From the cell containing the given text, extract its center point as (X, Y) coordinate. 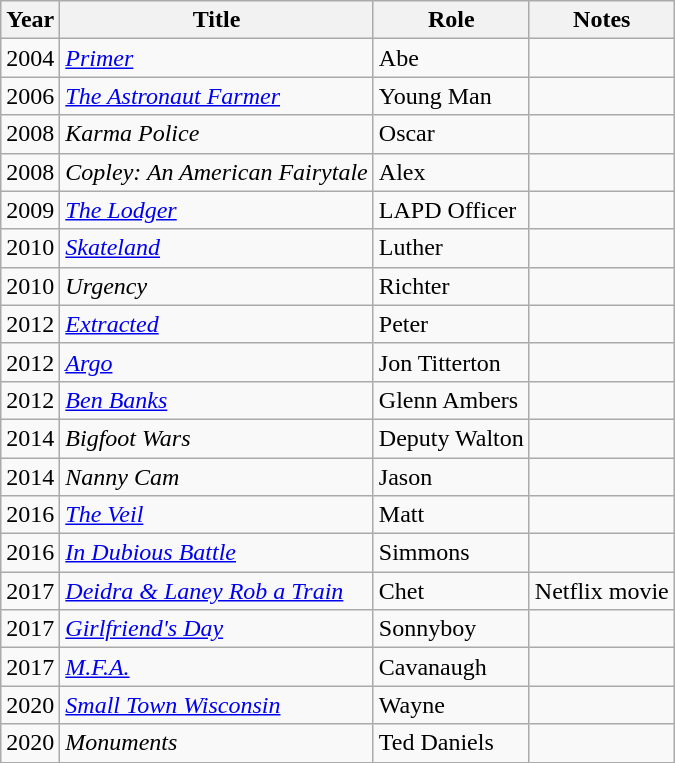
Title (216, 20)
Notes (602, 20)
The Astronaut Farmer (216, 96)
Karma Police (216, 134)
Young Man (451, 96)
Simmons (451, 553)
2006 (30, 96)
Argo (216, 362)
Small Town Wisconsin (216, 705)
Luther (451, 248)
LAPD Officer (451, 210)
Peter (451, 324)
Sonnyboy (451, 629)
Copley: An American Fairytale (216, 172)
Netflix movie (602, 591)
Monuments (216, 743)
The Veil (216, 515)
Primer (216, 58)
2009 (30, 210)
Girlfriend's Day (216, 629)
Cavanaugh (451, 667)
Nanny Cam (216, 477)
Matt (451, 515)
Bigfoot Wars (216, 438)
Wayne (451, 705)
Abe (451, 58)
Chet (451, 591)
The Lodger (216, 210)
Urgency (216, 286)
Jon Titterton (451, 362)
Deidra & Laney Rob a Train (216, 591)
Oscar (451, 134)
Extracted (216, 324)
Deputy Walton (451, 438)
M.F.A. (216, 667)
Glenn Ambers (451, 400)
Year (30, 20)
2004 (30, 58)
Ted Daniels (451, 743)
Jason (451, 477)
Ben Banks (216, 400)
Skateland (216, 248)
Richter (451, 286)
In Dubious Battle (216, 553)
Alex (451, 172)
Role (451, 20)
